Pinpoint the cell where the given text exists, returning its [x, y] midpoint coordinate. 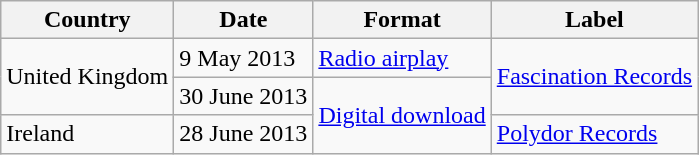
28 June 2013 [244, 134]
Radio airplay [402, 58]
United Kingdom [88, 77]
Polydor Records [594, 134]
9 May 2013 [244, 58]
Label [594, 20]
Format [402, 20]
Ireland [88, 134]
30 June 2013 [244, 96]
Date [244, 20]
Country [88, 20]
Fascination Records [594, 77]
Digital download [402, 115]
